Extract the [x, y] coordinate from the center of the cell holding the provided text.  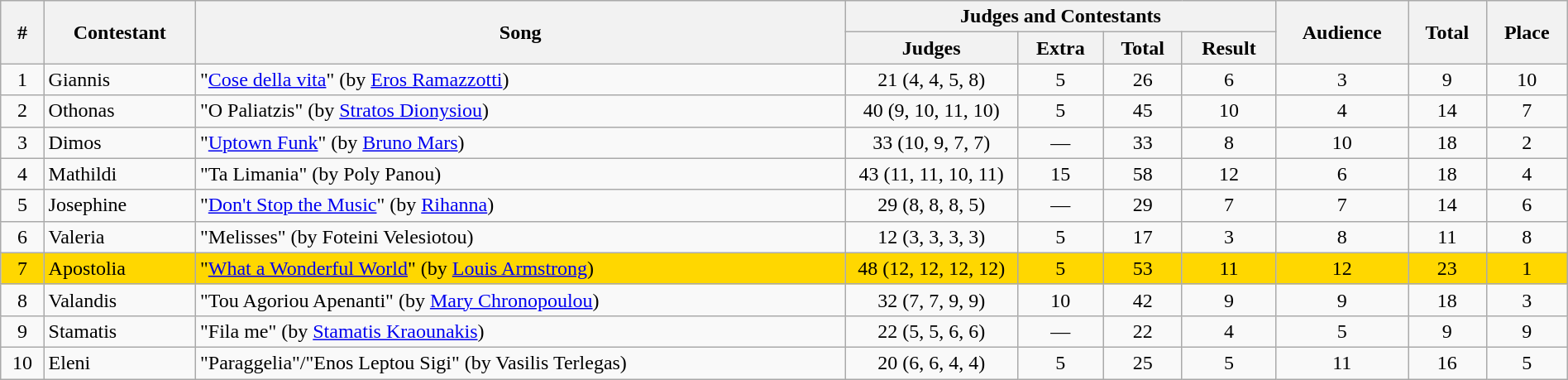
"O Paliatzis" (by Stratos Dionysiou) [520, 111]
17 [1143, 237]
40 (9, 10, 11, 10) [931, 111]
33 (10, 9, 7, 7) [931, 142]
"Melisses" (by Foteini Velesiotou) [520, 237]
45 [1143, 111]
"Ta Limania" (by Poly Panou) [520, 174]
Valeria [119, 237]
Apostolia [119, 268]
29 [1143, 205]
42 [1143, 300]
Giannis [119, 79]
Result [1229, 48]
48 (12, 12, 12, 12) [931, 268]
25 [1143, 363]
43 (11, 11, 10, 11) [931, 174]
53 [1143, 268]
Mathildi [119, 174]
20 (6, 6, 4, 4) [931, 363]
# [22, 32]
Place [1527, 32]
Audience [1342, 32]
Dimos [119, 142]
Contestant [119, 32]
23 [1447, 268]
"Fila me" (by Stamatis Kraounakis) [520, 331]
16 [1447, 363]
"Uptown Funk" (by Bruno Mars) [520, 142]
Josephine [119, 205]
32 (7, 7, 9, 9) [931, 300]
21 (4, 4, 5, 8) [931, 79]
29 (8, 8, 8, 5) [931, 205]
"Don't Stop the Music" (by Rihanna) [520, 205]
"Tou Agoriou Apenanti" (by Mary Chronopoulou) [520, 300]
Judges and Contestants [1060, 17]
"Paraggelia"/"Enos Leptou Sigi" (by Vasilis Terlegas) [520, 363]
Stamatis [119, 331]
Eleni [119, 363]
22 (5, 5, 6, 6) [931, 331]
Judges [931, 48]
"What a Wonderful World" (by Louis Armstrong) [520, 268]
12 (3, 3, 3, 3) [931, 237]
22 [1143, 331]
Song [520, 32]
Valandis [119, 300]
Extra [1060, 48]
26 [1143, 79]
"Cose della vita" (by Eros Ramazzotti) [520, 79]
58 [1143, 174]
33 [1143, 142]
15 [1060, 174]
Othonas [119, 111]
